Extract the (x, y) coordinate from the center of the cell holding the provided text.  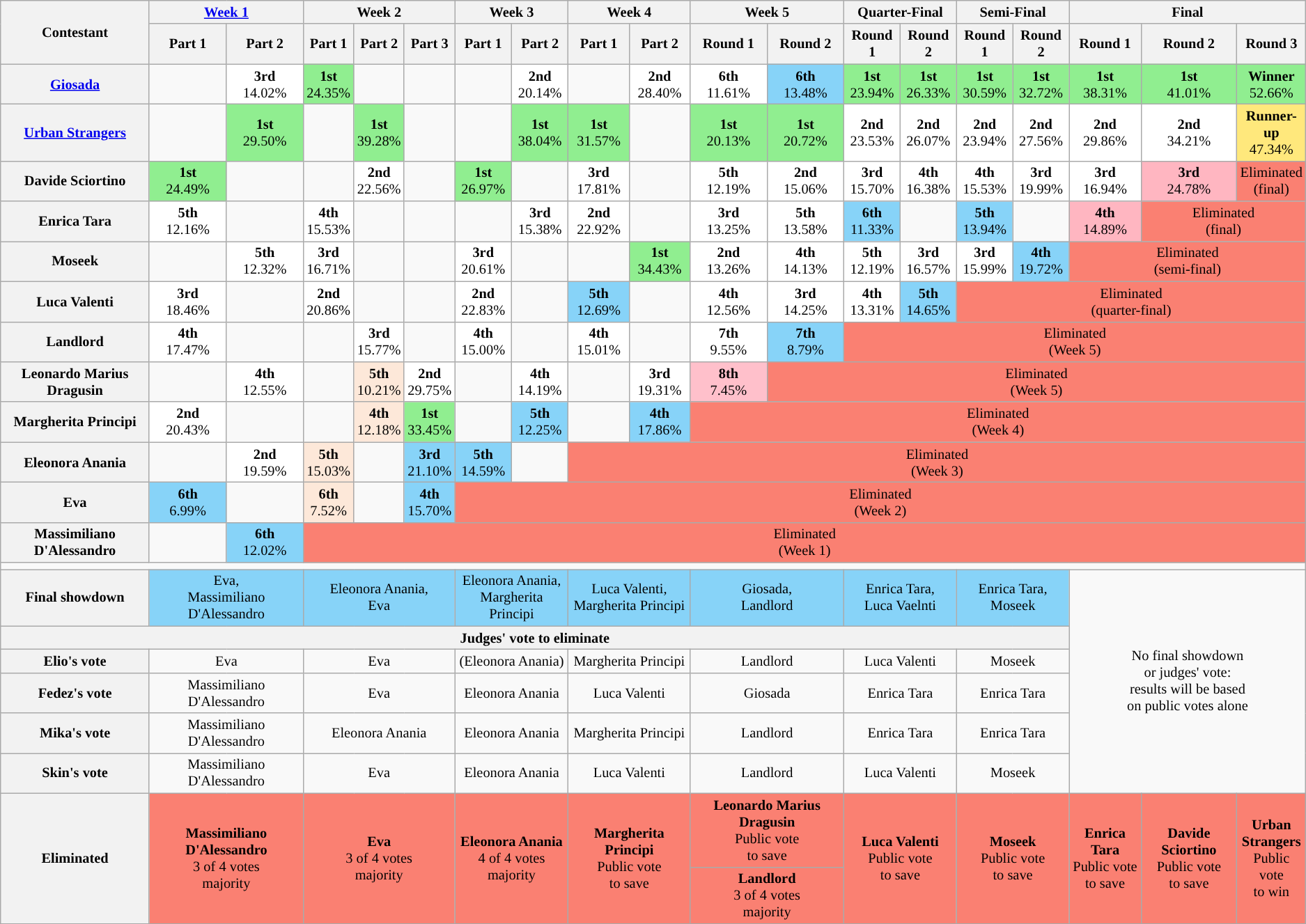
2nd20.86% (329, 302)
Enrica Tara,Luca Vaelnti (901, 597)
Week 2 (379, 12)
1st20.72% (805, 132)
Week 1 (226, 12)
Skin's vote (75, 773)
6th13.48% (805, 84)
3rd18.46% (187, 302)
5th12.32% (265, 261)
Eleonora Anania4 of 4 votesmajority (511, 858)
Eliminated(quarter-final) (1131, 302)
Eliminated(Week 4) (998, 422)
Final showdown (75, 597)
4th12.56% (729, 302)
3rd15.77% (379, 342)
6th11.33% (872, 221)
1st34.43% (659, 261)
Leonardo Marius Dragusin (75, 382)
Enrica Tara,Moseek (1013, 597)
4th13.31% (872, 302)
2nd15.06% (805, 181)
7th8.79% (805, 342)
MoseekPublic voteto save (1013, 858)
2nd29.75% (429, 382)
Contestant (75, 32)
Margherita PrincipiPublic voteto save (630, 858)
4th14.13% (805, 261)
3rd14.02% (265, 84)
Landlord3 of 4 votesmajority (768, 895)
3rd24.78% (1189, 181)
5th13.94% (985, 221)
4th14.19% (539, 382)
1st24.49% (187, 181)
3rd15.99% (985, 261)
1st24.35% (329, 84)
1st26.97% (483, 181)
2nd19.59% (265, 462)
5th15.03% (329, 462)
(Eleonora Anania) (511, 661)
Luca Valenti Public voteto save (901, 858)
3rd19.31% (659, 382)
Elio's vote (75, 661)
5th12.25% (539, 422)
3rd13.25% (729, 221)
1st41.01% (1189, 84)
4th14.89% (1105, 221)
1st20.13% (729, 132)
Davide SciortinoPublic voteto save (1189, 858)
5th13.58% (805, 221)
Part 3 (429, 44)
6th11.61% (729, 84)
5th10.21% (379, 382)
4th17.47% (187, 342)
7th9.55% (729, 342)
Eleonora Anania,Eva (379, 597)
3rd14.25% (805, 302)
1st33.45% (429, 422)
Winner52.66% (1272, 84)
1st38.31% (1105, 84)
2nd34.21% (1189, 132)
4th15.70% (429, 502)
3rd16.94% (1105, 181)
8th7.45% (729, 382)
3rd21.10% (429, 462)
5th14.65% (928, 302)
2nd26.07% (928, 132)
3rd15.38% (539, 221)
Eliminated(Week 1) (804, 542)
Eliminated (75, 858)
1st30.59% (985, 84)
Final (1188, 12)
Giosada,Landlord (768, 597)
5th12.16% (187, 221)
2nd20.43% (187, 422)
2nd23.94% (985, 132)
3rd16.57% (928, 261)
Round 3 (1272, 44)
Eleonora Anania,Margherita Principi (511, 597)
Week 3 (511, 12)
Urban Strangers (75, 132)
1st38.04% (539, 132)
4th12.18% (379, 422)
4th19.72% (1041, 261)
Eva,Massimiliano D'Alessandro (226, 597)
3rd16.71% (329, 261)
4th16.38% (928, 181)
2nd23.53% (872, 132)
2nd13.26% (729, 261)
3rd20.61% (483, 261)
3rd19.99% (1041, 181)
2nd27.56% (1041, 132)
Eliminated(Week 3) (938, 462)
Massimiliano D'Alessandro3 of 4 votesmajority (226, 858)
4th15.00% (483, 342)
4th15.01% (599, 342)
Enrica TaraPublic voteto save (1105, 858)
Fedez's vote (75, 693)
2nd20.14% (539, 84)
Eliminated(semi-final) (1188, 261)
Urban StrangersPublic voteto win (1272, 858)
Week 5 (768, 12)
3rd17.81% (599, 181)
2nd29.86% (1105, 132)
Eva3 of 4 votesmajority (379, 858)
1st39.28% (379, 132)
Week 4 (630, 12)
5th12.69% (599, 302)
2nd22.56% (379, 181)
1st26.33% (928, 84)
No final showdownor judges' vote:results will be basedon public votes alone (1188, 681)
2nd28.40% (659, 84)
Davide Sciortino (75, 181)
6th7.52% (329, 502)
1st32.72% (1041, 84)
3rd15.70% (872, 181)
Quarter-Final (901, 12)
Luca Valenti,Margherita Principi (630, 597)
Eliminated(Week 2) (880, 502)
Judges' vote to eliminate (535, 638)
5th14.59% (483, 462)
1st23.94% (872, 84)
6th12.02% (265, 542)
Mika's vote (75, 733)
Semi-Final (1013, 12)
2nd22.92% (599, 221)
1st29.50% (265, 132)
6th6.99% (187, 502)
Leonardo Marius DragusinPublic voteto save (768, 830)
1st31.57% (599, 132)
2nd22.83% (483, 302)
4th12.55% (265, 382)
Runner-up47.34% (1272, 132)
4th17.86% (659, 422)
